For the text-containing cell, return its midpoint in [x, y] coordinate format. 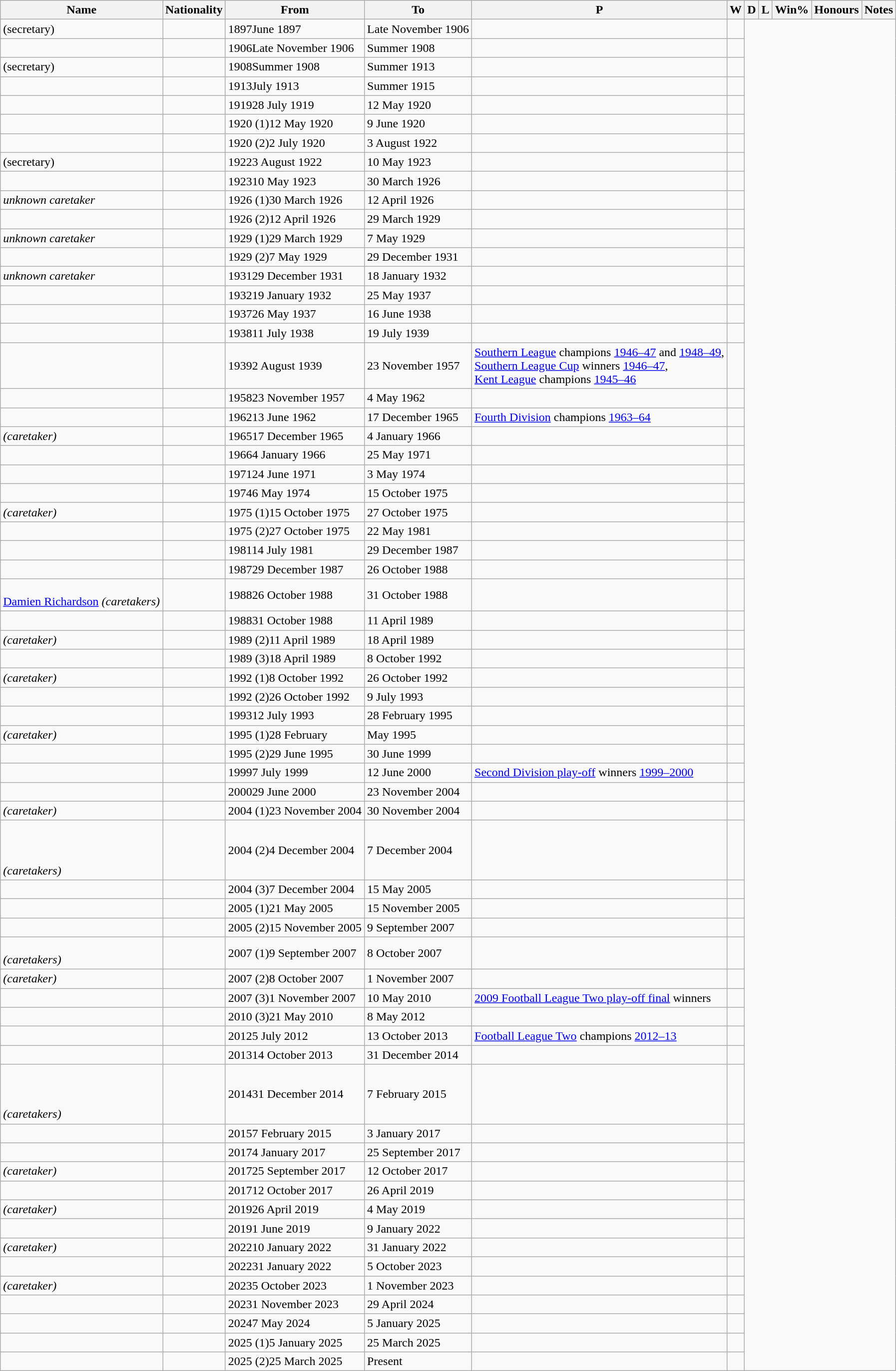
23 November 2004 [419, 792]
198826 October 1988 [295, 595]
5 January 2025 [419, 1324]
1929 (1)29 March 1929 [295, 238]
20247 May 2024 [295, 1324]
10 May 2010 [419, 998]
Second Division play-off winners 1999–2000 [599, 773]
193726 May 1937 [295, 314]
12 October 2017 [419, 1171]
30 March 1926 [419, 181]
Damien Richardson (caretakers) [82, 595]
201712 October 2017 [295, 1190]
From [295, 10]
Name [82, 10]
Summer 1908 [419, 48]
193129 December 1931 [295, 276]
30 June 1999 [419, 754]
23 November 1957 [419, 366]
26 April 2019 [419, 1190]
13 October 2013 [419, 1036]
17 December 1965 [419, 417]
3 May 1974 [419, 474]
191928 July 1919 [295, 105]
198729 December 1987 [295, 569]
29 December 1987 [419, 550]
2007 (2)8 October 2007 [295, 979]
19664 January 1966 [295, 455]
2009 Football League Two play-off final winners [599, 998]
31 October 1988 [419, 595]
Notes [879, 10]
26 October 1992 [419, 678]
26 October 1988 [419, 569]
197124 June 1971 [295, 474]
18 January 1932 [419, 276]
19 July 1939 [419, 333]
195823 November 1957 [295, 398]
Nationality [194, 10]
18 April 1989 [419, 640]
20235 October 2023 [295, 1285]
1920 (1)12 May 1920 [295, 124]
Southern League champions 1946–47 and 1948–49,Southern League Cup winners 1946–47,Kent League champions 1945–46 [599, 366]
198831 October 1988 [295, 621]
10 May 1923 [419, 162]
1 November 2023 [419, 1285]
196213 June 1962 [295, 417]
Late November 1906 [419, 29]
1913July 1913 [295, 86]
4 May 2019 [419, 1209]
3 August 1922 [419, 143]
31 January 2022 [419, 1247]
To [419, 10]
8 October 2007 [419, 953]
1906Late November 1906 [295, 48]
7 December 2004 [419, 850]
22 May 1981 [419, 531]
201725 September 2017 [295, 1171]
D [752, 10]
7 February 2015 [419, 1094]
200029 June 2000 [295, 792]
20174 January 2017 [295, 1152]
29 December 1931 [419, 257]
P [599, 10]
9 January 2022 [419, 1228]
1995 (2)29 June 1995 [295, 754]
30 November 2004 [419, 811]
4 January 1966 [419, 436]
1897June 1897 [295, 29]
9 June 1920 [419, 124]
20157 February 2015 [295, 1133]
202231 January 2022 [295, 1266]
Fourth Division champions 1963–64 [599, 417]
192310 May 1923 [295, 181]
4 May 1962 [419, 398]
31 December 2014 [419, 1055]
1908Summer 1908 [295, 67]
1989 (3)18 April 1989 [295, 659]
29 April 2024 [419, 1305]
202210 January 2022 [295, 1247]
1975 (2)27 October 1975 [295, 531]
2025 (1)5 January 2025 [295, 1343]
196517 December 1965 [295, 436]
2005 (2)15 November 2005 [295, 927]
1975 (1)15 October 1975 [295, 512]
2010 (3)21 May 2010 [295, 1017]
15 October 1975 [419, 493]
9 July 1993 [419, 697]
193811 July 1938 [295, 333]
W [736, 10]
3 January 2017 [419, 1133]
Summer 1915 [419, 86]
25 September 2017 [419, 1152]
28 February 1995 [419, 716]
25 March 2025 [419, 1343]
Football League Two champions 2012–13 [599, 1036]
2007 (3)1 November 2007 [295, 998]
1992 (2)26 October 1992 [295, 697]
1920 (2)2 July 1920 [295, 143]
25 May 1971 [419, 455]
201926 April 2019 [295, 1209]
9 September 2007 [419, 927]
11 April 1989 [419, 621]
8 October 1992 [419, 659]
12 June 2000 [419, 773]
19997 July 1999 [295, 773]
15 November 2005 [419, 908]
1926 (1)30 March 1926 [295, 200]
2005 (1)21 May 2005 [295, 908]
7 May 1929 [419, 238]
201314 October 2013 [295, 1055]
12 April 1926 [419, 200]
12 May 1920 [419, 105]
Present [419, 1362]
1995 (1)28 February [295, 735]
1929 (2)7 May 1929 [295, 257]
5 October 2023 [419, 1266]
2007 (1)9 September 2007 [295, 953]
19746 May 1974 [295, 493]
L [765, 10]
1926 (2)12 April 1926 [295, 219]
16 June 1938 [419, 314]
1 November 2007 [419, 979]
20125 July 2012 [295, 1036]
Win% [792, 10]
20231 November 2023 [295, 1305]
15 May 2005 [419, 889]
1992 (1)8 October 1992 [295, 678]
29 March 1929 [419, 219]
Summer 1913 [419, 67]
2004 (2)4 December 2004 [295, 850]
2025 (2)25 March 2025 [295, 1362]
20191 June 2019 [295, 1228]
199312 July 1993 [295, 716]
19223 August 1922 [295, 162]
25 May 1937 [419, 295]
2004 (1)23 November 2004 [295, 811]
201431 December 2014 [295, 1094]
Honours [837, 10]
198114 July 1981 [295, 550]
27 October 1975 [419, 512]
2004 (3)7 December 2004 [295, 889]
8 May 2012 [419, 1017]
19392 August 1939 [295, 366]
193219 January 1932 [295, 295]
May 1995 [419, 735]
1989 (2)11 April 1989 [295, 640]
